Return (x, y) of the center of cell containing provided text 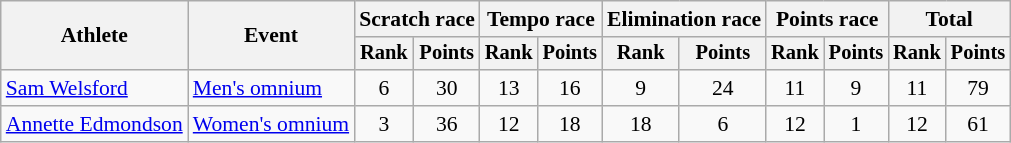
3 (384, 124)
Tempo race (541, 19)
16 (570, 88)
61 (978, 124)
Athlete (94, 36)
36 (447, 124)
Total (949, 19)
Elimination race (684, 19)
Annette Edmondson (94, 124)
Women's omnium (271, 124)
30 (447, 88)
79 (978, 88)
Scratch race (417, 19)
Event (271, 36)
1 (856, 124)
Men's omnium (271, 88)
Sam Welsford (94, 88)
24 (722, 88)
13 (509, 88)
Points race (827, 19)
